Locate the cell with the specified text and output its (x, y) center coordinate. 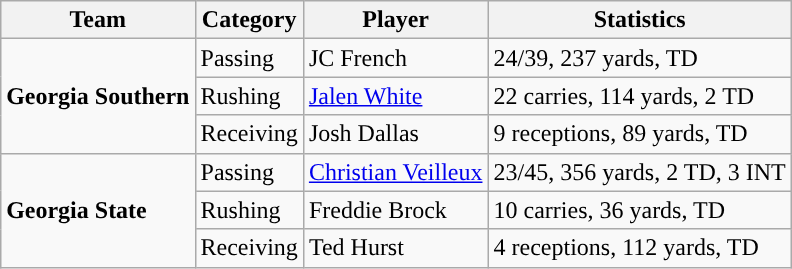
Georgia Southern (98, 96)
10 carries, 36 yards, TD (640, 210)
Christian Veilleux (396, 172)
Freddie Brock (396, 210)
4 receptions, 112 yards, TD (640, 248)
Statistics (640, 20)
9 receptions, 89 yards, TD (640, 134)
Category (249, 20)
JC French (396, 58)
22 carries, 114 yards, 2 TD (640, 96)
Georgia State (98, 210)
Ted Hurst (396, 248)
Jalen White (396, 96)
Player (396, 20)
24/39, 237 yards, TD (640, 58)
Team (98, 20)
Josh Dallas (396, 134)
23/45, 356 yards, 2 TD, 3 INT (640, 172)
